Provide the (x, y) coordinate of the cell's center where the given text is located.  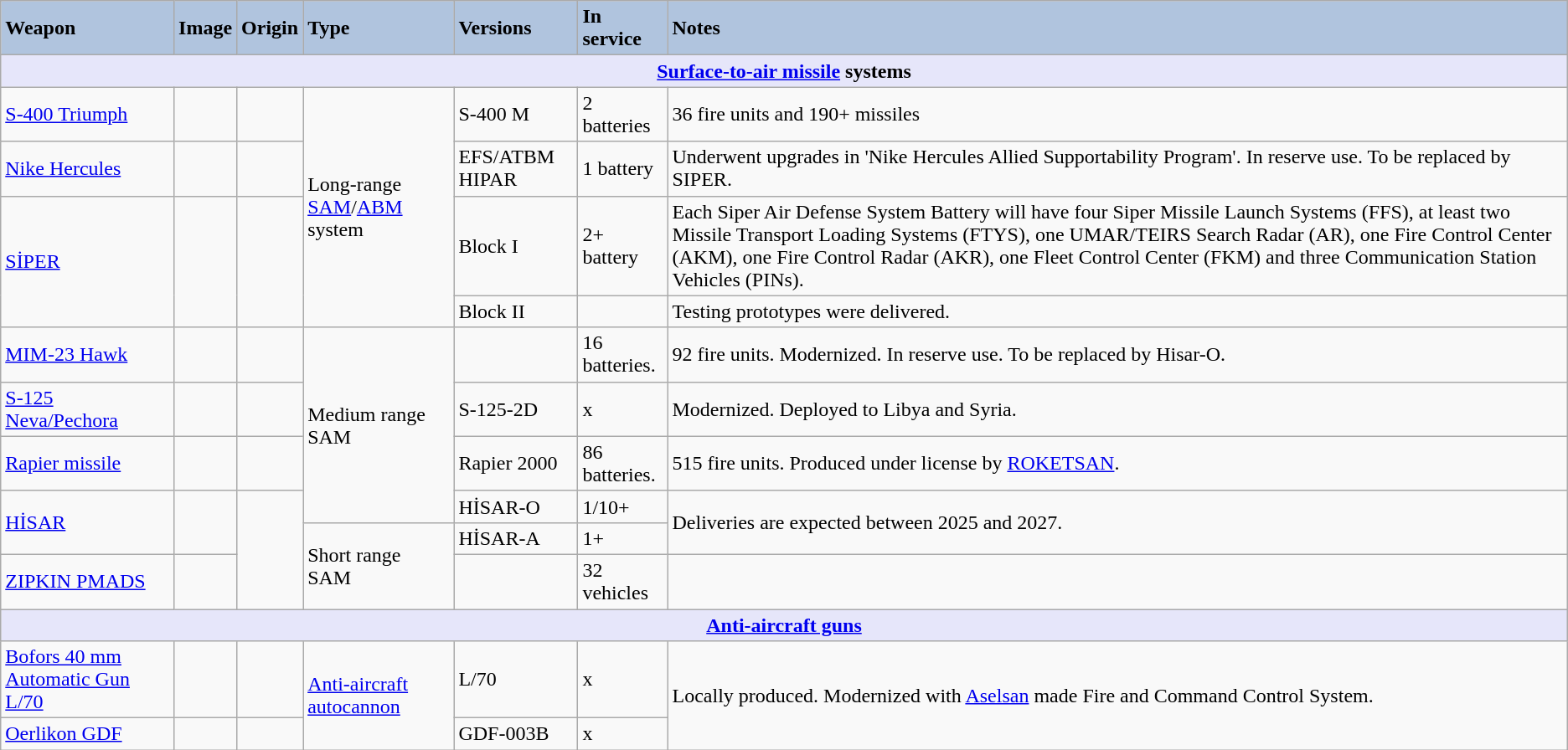
Nike Hercules (87, 169)
2+ battery (623, 246)
Long-range SAM/ABM system (379, 208)
1+ (623, 538)
Deliveries are expected between 2025 and 2027. (1117, 522)
36 fire units and 190+ missiles (1117, 114)
Anti-aircraft guns (784, 625)
Modernized. Deployed to Libya and Syria. (1117, 408)
Testing prototypes were delivered. (1117, 311)
ZIPKIN PMADS (87, 581)
Oerlikon GDF (87, 734)
S-400 M (516, 114)
Type (379, 28)
Rapier missile (87, 464)
Medium range SAM (379, 425)
32 vehicles (623, 581)
1 battery (623, 169)
Locally produced. Modernized with Aselsan made Fire and Command Control System. (1117, 696)
L/70 (516, 680)
HİSAR-A (516, 538)
Image (206, 28)
86 batteries. (623, 464)
92 fire units. Modernized. In reserve use. To be replaced by Hisar-O. (1117, 355)
Weapon (87, 28)
S-400 Triumph (87, 114)
HİSAR-O (516, 506)
GDF-003B (516, 734)
Short range SAM (379, 566)
S-125-2D (516, 408)
Block I (516, 246)
In service (623, 28)
Underwent upgrades in 'Nike Hercules Allied Supportability Program'. In reserve use. To be replaced by SIPER. (1117, 169)
Origin (270, 28)
S-125 Neva/Pechora (87, 408)
Notes (1117, 28)
SİPER (87, 261)
16 batteries. (623, 355)
HİSAR (87, 522)
2 batteries (623, 114)
Block II (516, 311)
Surface-to-air missile systems (784, 71)
Bofors 40 mm Automatic Gun L/70 (87, 680)
MIM-23 Hawk (87, 355)
1/10+ (623, 506)
Rapier 2000 (516, 464)
Anti-aircraft autocannon (379, 696)
EFS/ATBM HIPAR (516, 169)
515 fire units. Produced under license by ROKETSAN. (1117, 464)
Versions (516, 28)
